Return (x, y) of the center of cell containing provided text 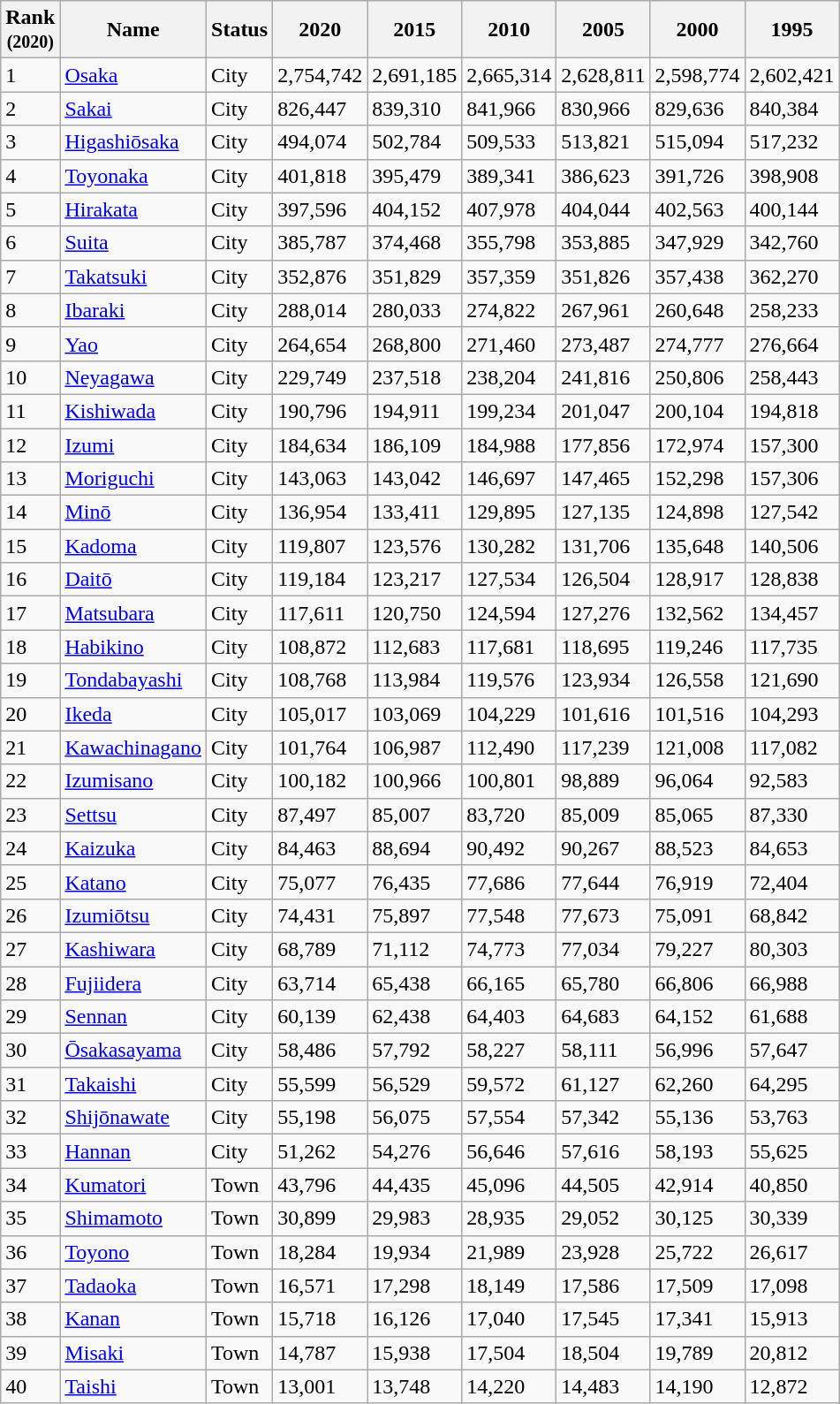
77,686 (509, 882)
3 (30, 142)
238,204 (509, 377)
2005 (603, 30)
2010 (509, 30)
509,533 (509, 142)
30,339 (791, 1218)
134,457 (791, 613)
33 (30, 1151)
88,694 (415, 848)
16 (30, 580)
Tadaoka (133, 1286)
2,665,314 (509, 75)
4 (30, 176)
Rank(2020) (30, 30)
140,506 (791, 546)
250,806 (698, 377)
120,750 (415, 613)
10 (30, 377)
Izumiōtsu (133, 915)
Kaizuka (133, 848)
Daitō (133, 580)
355,798 (509, 243)
18,149 (509, 1286)
119,576 (509, 680)
2,598,774 (698, 75)
Sakai (133, 109)
407,978 (509, 209)
172,974 (698, 444)
Moriguchi (133, 479)
36 (30, 1252)
40,850 (791, 1185)
21,989 (509, 1252)
58,227 (509, 1051)
Neyagawa (133, 377)
18,504 (603, 1353)
76,435 (415, 882)
Kishiwada (133, 411)
Hirakata (133, 209)
264,654 (320, 344)
8 (30, 310)
2,628,811 (603, 75)
29 (30, 1017)
100,801 (509, 781)
143,063 (320, 479)
280,033 (415, 310)
77,034 (603, 949)
15,938 (415, 1353)
27 (30, 949)
56,529 (415, 1084)
357,359 (509, 277)
Status (240, 30)
29,983 (415, 1218)
55,599 (320, 1084)
Habikino (133, 647)
Katano (133, 882)
Kanan (133, 1319)
127,276 (603, 613)
119,246 (698, 647)
57,616 (603, 1151)
Ōsakasayama (133, 1051)
42,914 (698, 1185)
101,764 (320, 748)
55,136 (698, 1118)
64,403 (509, 1017)
157,306 (791, 479)
75,897 (415, 915)
200,104 (698, 411)
513,821 (603, 142)
59,572 (509, 1084)
119,184 (320, 580)
29,052 (603, 1218)
Takatsuki (133, 277)
121,008 (698, 748)
53,763 (791, 1118)
25 (30, 882)
83,720 (509, 815)
60,139 (320, 1017)
400,144 (791, 209)
100,966 (415, 781)
30,899 (320, 1218)
84,653 (791, 848)
25,722 (698, 1252)
385,787 (320, 243)
23,928 (603, 1252)
126,504 (603, 580)
17 (30, 613)
840,384 (791, 109)
Yao (133, 344)
51,262 (320, 1151)
123,934 (603, 680)
57,792 (415, 1051)
Tondabayashi (133, 680)
Toyonaka (133, 176)
90,267 (603, 848)
271,460 (509, 344)
401,818 (320, 176)
402,563 (698, 209)
17,509 (698, 1286)
55,198 (320, 1118)
126,558 (698, 680)
87,330 (791, 815)
386,623 (603, 176)
117,681 (509, 647)
Shijōnawate (133, 1118)
85,007 (415, 815)
85,009 (603, 815)
362,270 (791, 277)
16,126 (415, 1319)
108,872 (320, 647)
1 (30, 75)
15 (30, 546)
44,435 (415, 1185)
829,636 (698, 109)
117,082 (791, 748)
123,217 (415, 580)
Shimamoto (133, 1218)
274,822 (509, 310)
20,812 (791, 1353)
6 (30, 243)
17,040 (509, 1319)
75,091 (698, 915)
22 (30, 781)
65,780 (603, 983)
127,135 (603, 512)
267,961 (603, 310)
17,504 (509, 1353)
13 (30, 479)
127,542 (791, 512)
347,929 (698, 243)
397,596 (320, 209)
106,987 (415, 748)
Izumi (133, 444)
112,683 (415, 647)
184,988 (509, 444)
146,697 (509, 479)
75,077 (320, 882)
87,497 (320, 815)
199,234 (509, 411)
Ibaraki (133, 310)
Kawachinagano (133, 748)
157,300 (791, 444)
128,838 (791, 580)
64,683 (603, 1017)
194,818 (791, 411)
55,625 (791, 1151)
34 (30, 1185)
19,934 (415, 1252)
Kumatori (133, 1185)
Osaka (133, 75)
37 (30, 1286)
30,125 (698, 1218)
404,152 (415, 209)
61,127 (603, 1084)
Fujiidera (133, 983)
96,064 (698, 781)
12 (30, 444)
2015 (415, 30)
Suita (133, 243)
66,806 (698, 983)
58,486 (320, 1051)
74,431 (320, 915)
31 (30, 1084)
374,468 (415, 243)
2,754,742 (320, 75)
130,282 (509, 546)
Higashiōsaka (133, 142)
274,777 (698, 344)
28 (30, 983)
841,966 (509, 109)
76,919 (698, 882)
389,341 (509, 176)
136,954 (320, 512)
Izumisano (133, 781)
Name (133, 30)
32 (30, 1118)
129,895 (509, 512)
152,298 (698, 479)
14,190 (698, 1386)
90,492 (509, 848)
38 (30, 1319)
113,984 (415, 680)
7 (30, 277)
63,714 (320, 983)
92,583 (791, 781)
45,096 (509, 1185)
19,789 (698, 1353)
101,616 (603, 714)
Sennan (133, 1017)
128,917 (698, 580)
103,069 (415, 714)
12,872 (791, 1386)
351,826 (603, 277)
26 (30, 915)
119,807 (320, 546)
Taishi (133, 1386)
353,885 (603, 243)
74,773 (509, 949)
23 (30, 815)
124,594 (509, 613)
88,523 (698, 848)
351,829 (415, 277)
288,014 (320, 310)
35 (30, 1218)
186,109 (415, 444)
276,664 (791, 344)
Takaishi (133, 1084)
108,768 (320, 680)
131,706 (603, 546)
44,505 (603, 1185)
229,749 (320, 377)
57,647 (791, 1051)
826,447 (320, 109)
123,576 (415, 546)
177,856 (603, 444)
101,516 (698, 714)
515,094 (698, 142)
135,648 (698, 546)
133,411 (415, 512)
132,562 (698, 613)
Misaki (133, 1353)
391,726 (698, 176)
80,303 (791, 949)
14,483 (603, 1386)
Matsubara (133, 613)
104,293 (791, 714)
54,276 (415, 1151)
62,438 (415, 1017)
5 (30, 209)
68,789 (320, 949)
64,152 (698, 1017)
143,042 (415, 479)
121,690 (791, 680)
56,996 (698, 1051)
30 (30, 1051)
16,571 (320, 1286)
66,988 (791, 983)
68,842 (791, 915)
66,165 (509, 983)
258,443 (791, 377)
2,602,421 (791, 75)
241,816 (603, 377)
118,695 (603, 647)
Ikeda (133, 714)
77,548 (509, 915)
273,487 (603, 344)
85,065 (698, 815)
268,800 (415, 344)
17,545 (603, 1319)
17,586 (603, 1286)
104,229 (509, 714)
39 (30, 1353)
58,111 (603, 1051)
18 (30, 647)
260,648 (698, 310)
117,611 (320, 613)
357,438 (698, 277)
57,554 (509, 1118)
14,787 (320, 1353)
20 (30, 714)
194,911 (415, 411)
77,644 (603, 882)
26,617 (791, 1252)
21 (30, 748)
517,232 (791, 142)
57,342 (603, 1118)
839,310 (415, 109)
15,913 (791, 1319)
184,634 (320, 444)
18,284 (320, 1252)
237,518 (415, 377)
127,534 (509, 580)
77,673 (603, 915)
14 (30, 512)
Toyono (133, 1252)
56,646 (509, 1151)
117,735 (791, 647)
17,298 (415, 1286)
64,295 (791, 1084)
72,404 (791, 882)
258,233 (791, 310)
11 (30, 411)
Kadoma (133, 546)
395,479 (415, 176)
112,490 (509, 748)
Kashiwara (133, 949)
28,935 (509, 1218)
190,796 (320, 411)
24 (30, 848)
2020 (320, 30)
2 (30, 109)
404,044 (603, 209)
13,001 (320, 1386)
494,074 (320, 142)
40 (30, 1386)
62,260 (698, 1084)
147,465 (603, 479)
9 (30, 344)
502,784 (415, 142)
84,463 (320, 848)
43,796 (320, 1185)
Hannan (133, 1151)
2000 (698, 30)
100,182 (320, 781)
58,193 (698, 1151)
Minō (133, 512)
124,898 (698, 512)
15,718 (320, 1319)
98,889 (603, 781)
56,075 (415, 1118)
352,876 (320, 277)
Settsu (133, 815)
14,220 (509, 1386)
71,112 (415, 949)
201,047 (603, 411)
117,239 (603, 748)
342,760 (791, 243)
1995 (791, 30)
105,017 (320, 714)
13,748 (415, 1386)
19 (30, 680)
17,341 (698, 1319)
79,227 (698, 949)
398,908 (791, 176)
830,966 (603, 109)
65,438 (415, 983)
2,691,185 (415, 75)
61,688 (791, 1017)
17,098 (791, 1286)
